Find where the given text appears and provide that cell's center as (X, Y) coordinate. 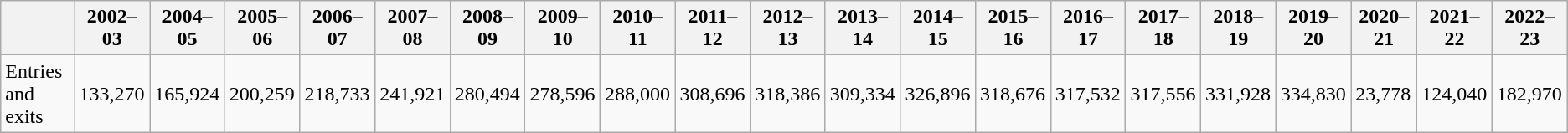
317,556 (1163, 94)
2011–12 (713, 28)
2015–16 (1014, 28)
2018–19 (1239, 28)
309,334 (863, 94)
2004–05 (188, 28)
331,928 (1239, 94)
133,270 (112, 94)
165,924 (188, 94)
2019–20 (1313, 28)
218,733 (338, 94)
Entries and exits (38, 94)
2009–10 (563, 28)
200,259 (262, 94)
2005–06 (262, 28)
2006–07 (338, 28)
2022–23 (1529, 28)
2014–15 (938, 28)
2013–14 (863, 28)
318,676 (1014, 94)
334,830 (1313, 94)
182,970 (1529, 94)
2002–03 (112, 28)
318,386 (788, 94)
317,532 (1088, 94)
2012–13 (788, 28)
241,921 (413, 94)
2021–22 (1455, 28)
288,000 (638, 94)
23,778 (1384, 94)
308,696 (713, 94)
326,896 (938, 94)
278,596 (563, 94)
2020–21 (1384, 28)
2016–17 (1088, 28)
2007–08 (413, 28)
2017–18 (1163, 28)
2008–09 (487, 28)
124,040 (1455, 94)
280,494 (487, 94)
2010–11 (638, 28)
